Detect which cell encompasses the target text, then output its (x, y) center coordinate. 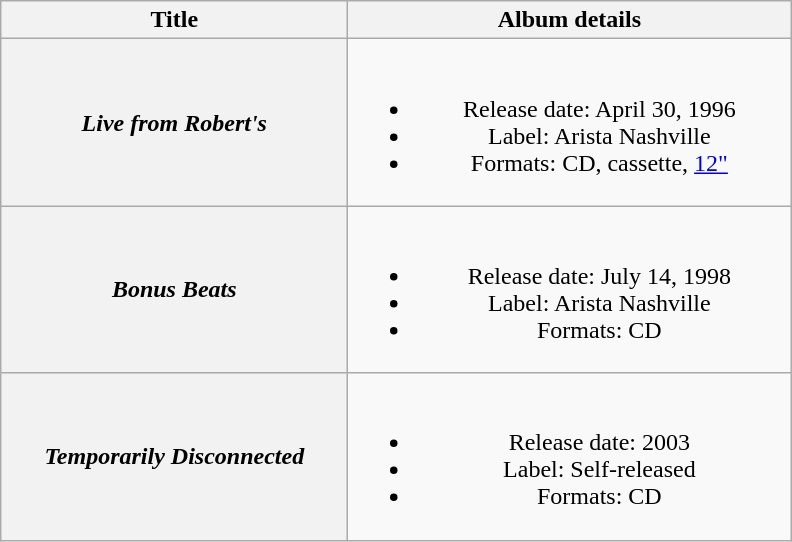
Release date: 2003Label: Self-releasedFormats: CD (570, 456)
Album details (570, 20)
Temporarily Disconnected (174, 456)
Release date: July 14, 1998Label: Arista NashvilleFormats: CD (570, 290)
Title (174, 20)
Live from Robert's (174, 122)
Release date: April 30, 1996Label: Arista NashvilleFormats: CD, cassette, 12" (570, 122)
Bonus Beats (174, 290)
